Pinpoint the cell where the given text exists, returning its (x, y) midpoint coordinate. 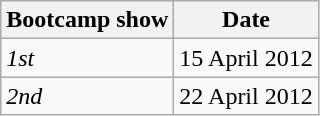
Date (246, 20)
1st (88, 58)
Bootcamp show (88, 20)
2nd (88, 96)
22 April 2012 (246, 96)
15 April 2012 (246, 58)
